Pinpoint the cell where the given text exists, returning its [x, y] midpoint coordinate. 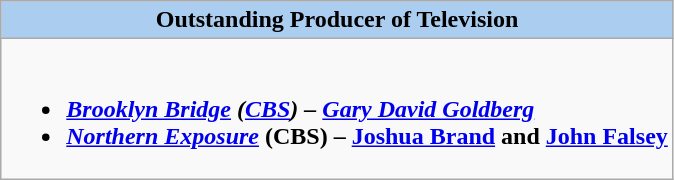
Outstanding Producer of Television [338, 20]
Brooklyn Bridge (CBS) – Gary David GoldbergNorthern Exposure (CBS) – Joshua Brand and John Falsey [338, 109]
